Capture the cell that displays the provided text and extract its [x, y] central coordinate. 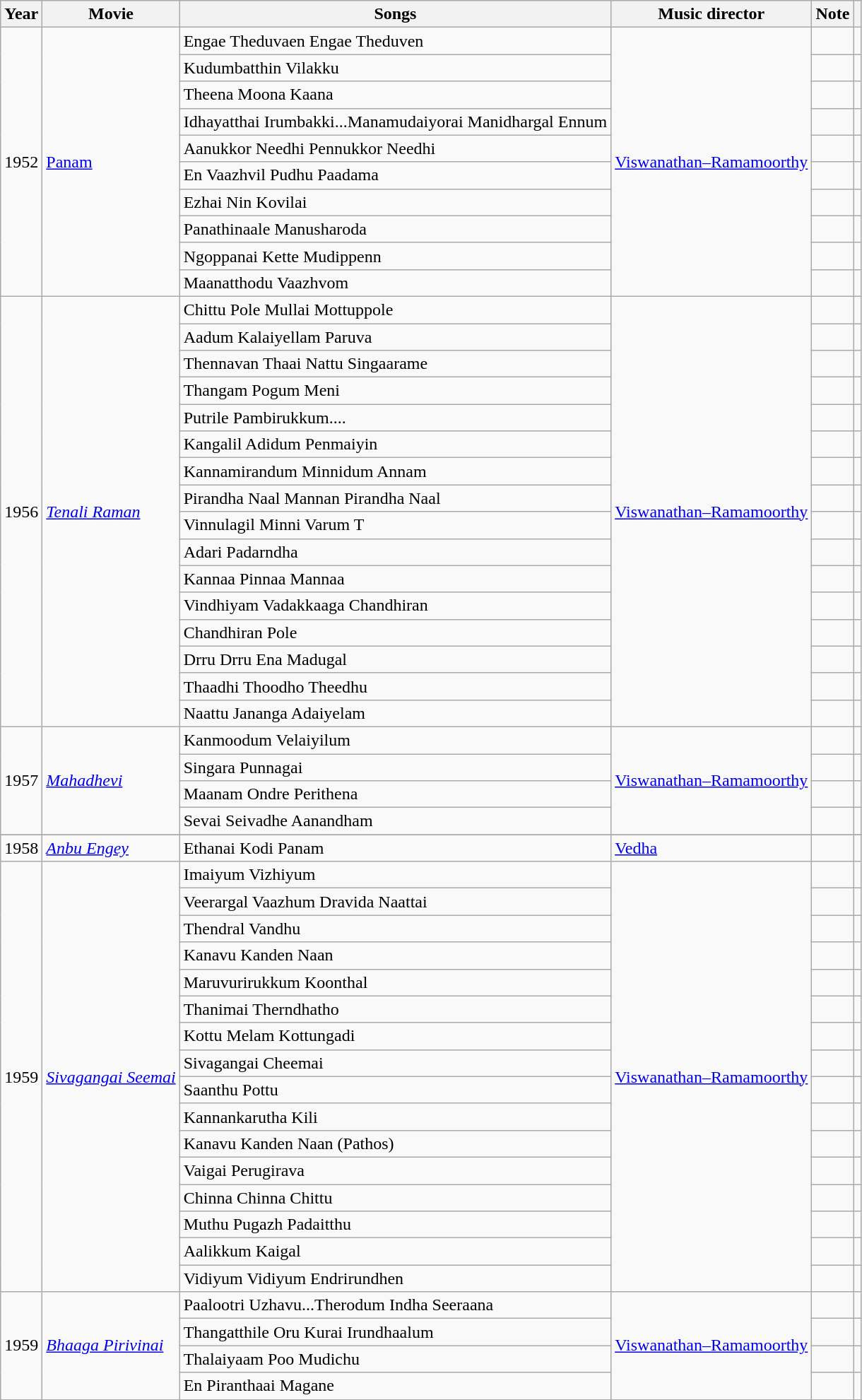
En Piranthaai Magane [395, 1386]
1957 [21, 780]
Vinnulagil Minni Varum T [395, 525]
Adari Padarndha [395, 552]
Imaiyum Vizhiyum [395, 875]
Thalaiyaam Poo Mudichu [395, 1359]
Sivagangai Cheemai [395, 1063]
Saanthu Pottu [395, 1090]
Drru Drru Ena Madugal [395, 659]
Panam [111, 163]
Vedha [712, 848]
Year [21, 14]
Idhayatthai Irumbakki...Manamudaiyorai Manidhargal Ennum [395, 122]
Chinna Chinna Chittu [395, 1198]
Pirandha Naal Mannan Pirandha Naal [395, 498]
Kangalil Adidum Penmaiyin [395, 445]
En Vaazhvil Pudhu Paadama [395, 175]
Vidiyum Vidiyum Endrirundhen [395, 1278]
Maruvurirukkum Koonthal [395, 982]
Ethanai Kodi Panam [395, 848]
Movie [111, 14]
Aadum Kalaiyellam Paruva [395, 337]
Thennavan Thaai Nattu Singaarame [395, 364]
Thendral Vandhu [395, 929]
Kottu Melam Kottungadi [395, 1036]
Paalootri Uzhavu...Therodum Indha Seeraana [395, 1305]
Songs [395, 14]
Note [832, 14]
Maanatthodu Vaazhvom [395, 283]
Engae Theduvaen Engae Theduven [395, 41]
Ezhai Nin Kovilai [395, 202]
Thangam Pogum Meni [395, 391]
Maanam Ondre Perithena [395, 794]
Music director [712, 14]
Thangatthile Oru Kurai Irundhaalum [395, 1332]
Vindhiyam Vadakkaaga Chandhiran [395, 606]
Bhaaga Pirivinai [111, 1346]
1958 [21, 848]
Kannamirandum Minnidum Annam [395, 471]
Ngoppanai Kette Mudippenn [395, 256]
Thanimai Therndhatho [395, 1009]
Muthu Pugazh Padaitthu [395, 1225]
Tenali Raman [111, 512]
Vaigai Perugirava [395, 1170]
Kanavu Kanden Naan [395, 955]
Kudumbatthin Vilakku [395, 68]
Sevai Seivadhe Aanandham [395, 821]
Kanavu Kanden Naan (Pathos) [395, 1143]
Mahadhevi [111, 780]
Thaadhi Thoodho Theedhu [395, 686]
Aanukkor Needhi Pennukkor Needhi [395, 148]
Aalikkum Kaigal [395, 1252]
Chandhiran Pole [395, 633]
Theena Moona Kaana [395, 95]
Chittu Pole Mullai Mottuppole [395, 310]
Singara Punnagai [395, 767]
Anbu Engey [111, 848]
Naattu Jananga Adaiyelam [395, 713]
Kannaa Pinnaa Mannaa [395, 579]
Kannankarutha Kili [395, 1117]
1952 [21, 163]
Kanmoodum Velaiyilum [395, 740]
1956 [21, 512]
Veerargal Vaazhum Dravida Naattai [395, 902]
Panathinaale Manusharoda [395, 229]
Sivagangai Seemai [111, 1077]
Putrile Pambirukkum.... [395, 418]
